Determine the (x, y) coordinate at the center of the cell enclosing the given text.  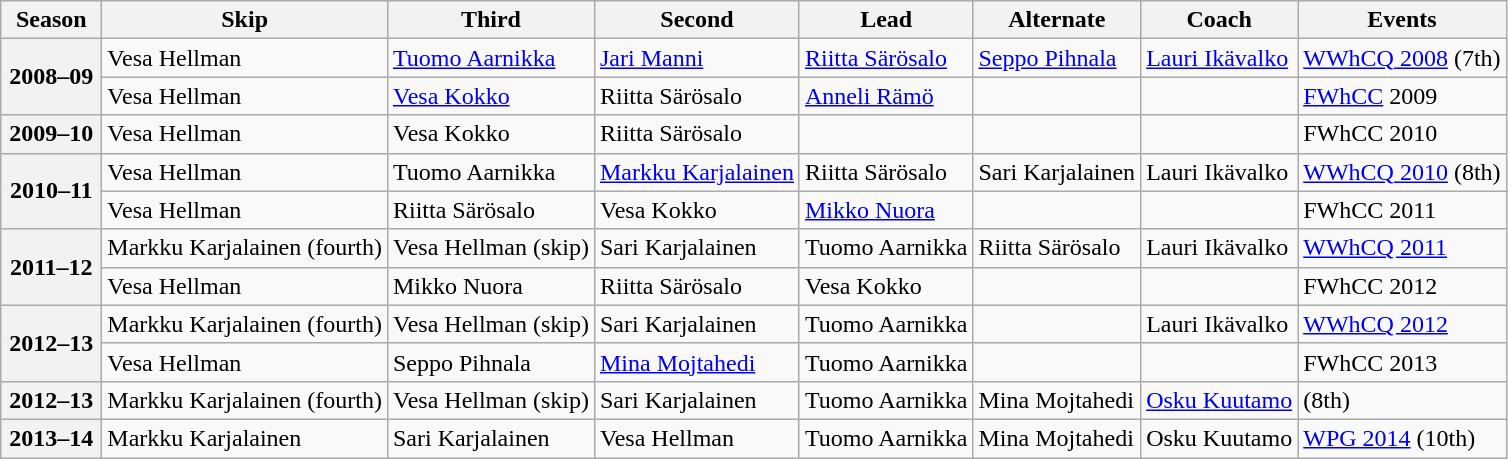
Anneli Rämö (886, 96)
WPG 2014 (10th) (1402, 438)
WWhCQ 2008 (7th) (1402, 58)
FWhCC 2011 (1402, 210)
FWhCC 2010 (1402, 134)
2010–11 (52, 191)
2008–09 (52, 77)
Lead (886, 20)
2011–12 (52, 267)
Skip (245, 20)
2009–10 (52, 134)
WWhCQ 2012 (1402, 324)
FWhCC 2009 (1402, 96)
Second (696, 20)
Third (490, 20)
Coach (1220, 20)
Events (1402, 20)
WWhCQ 2010 (8th) (1402, 172)
2013–14 (52, 438)
WWhCQ 2011 (1402, 248)
FWhCC 2012 (1402, 286)
Alternate (1057, 20)
Season (52, 20)
FWhCC 2013 (1402, 362)
(8th) (1402, 400)
Jari Manni (696, 58)
